From the cell containing the given text, extract its center point as (X, Y) coordinate. 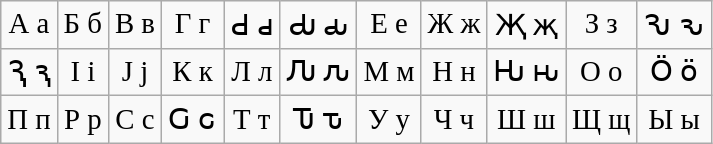
Ы ы (674, 120)
З з (602, 24)
Җ җ (526, 24)
У у (389, 120)
І і (82, 72)
П п (29, 120)
Ј ј (134, 72)
К к (192, 72)
Ч ч (454, 120)
Е е (389, 24)
Щ щ (602, 120)
А а (29, 24)
Ԏ ԏ (318, 120)
Ԍ ԍ (192, 120)
Ԁ ԁ (252, 24)
Ԇ ԇ (29, 72)
Ԃ ԃ (318, 24)
Ӧ ӧ (674, 72)
Н н (454, 72)
М м (389, 72)
О о (602, 72)
Ԉ ԉ (318, 72)
С с (134, 120)
Л л (252, 72)
Р р (82, 120)
Б б (82, 24)
Ш ш (526, 120)
Ж ж (454, 24)
Т т (252, 120)
Ԋ ԋ (526, 72)
В в (134, 24)
Ԅ ԅ (674, 24)
Г г (192, 24)
